Search for the cell housing the specified text and yield its (x, y) center coordinate. 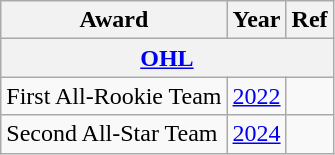
Ref (310, 20)
Year (256, 20)
2024 (256, 134)
Second All-Star Team (114, 134)
First All-Rookie Team (114, 96)
OHL (167, 58)
Award (114, 20)
2022 (256, 96)
